Scan for the cell matching the given text and deliver its [X, Y] coordinate at center. 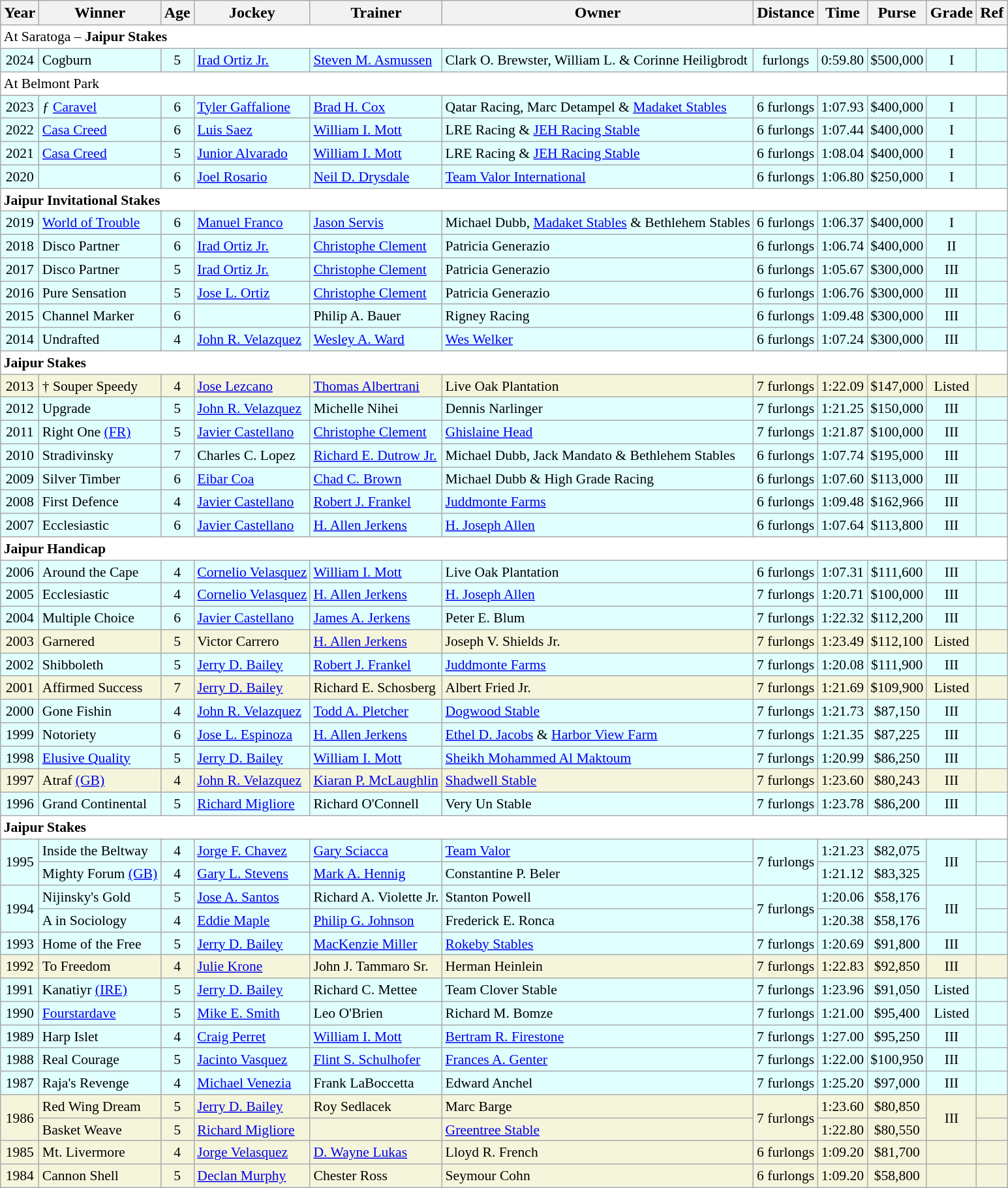
Red Wing Dream [100, 1106]
Elusive Quality [100, 757]
0:59.80 [843, 60]
Team Valor [598, 851]
2005 [20, 595]
1:06.74 [843, 246]
1998 [20, 757]
Inside the Beltway [100, 851]
Richard E. Schosberg [376, 688]
Edward Anchel [598, 1083]
James A. Jerkens [376, 618]
1:23.96 [843, 990]
$83,325 [896, 874]
2017 [20, 269]
Seymour Cohn [598, 1176]
Joel Rosario [252, 177]
Fourstardave [100, 1013]
Stradivinsky [100, 455]
Affirmed Success [100, 688]
$111,600 [896, 571]
Herman Heinlein [598, 967]
Victor Carrero [252, 641]
Ghislaine Head [598, 432]
1:22.00 [843, 1059]
Junior Alvarado [252, 153]
2006 [20, 571]
Purse [896, 13]
$113,000 [896, 479]
1990 [20, 1013]
1:21.23 [843, 851]
Flint S. Schulhofer [376, 1059]
Basket Weave [100, 1129]
John J. Tammaro Sr. [376, 967]
Luis Saez [252, 130]
Jorge Velasquez [252, 1153]
Distance [786, 13]
ƒ Caravel [100, 107]
Jaipur Handicap [504, 549]
2018 [20, 246]
First Defence [100, 502]
furlongs [786, 60]
Home of the Free [100, 943]
Rigney Racing [598, 316]
Channel Marker [100, 316]
1:20.38 [843, 921]
Constantine P. Beler [598, 874]
$95,250 [896, 1037]
1:20.99 [843, 757]
Qatar Racing, Marc Detampel & Madaket Stables [598, 107]
1:07.60 [843, 479]
Thomas Albertrani [376, 386]
2002 [20, 665]
2020 [20, 177]
Julie Krone [252, 967]
Owner [598, 13]
1:22.32 [843, 618]
Multiple Choice [100, 618]
Very Un Stable [598, 804]
Raja's Revenge [100, 1083]
2001 [20, 688]
Manuel Franco [252, 223]
II [951, 246]
Shibboleth [100, 665]
1995 [20, 862]
2013 [20, 386]
Undrafted [100, 339]
$86,250 [896, 757]
$150,000 [896, 409]
2008 [20, 502]
MacKenzie Miller [376, 943]
1:06.37 [843, 223]
2023 [20, 107]
$195,000 [896, 455]
$147,000 [896, 386]
Trainer [376, 13]
Rokeby Stables [598, 943]
Jason Servis [376, 223]
1:20.08 [843, 665]
Michael Dubb & High Grade Racing [598, 479]
Dennis Narlinger [598, 409]
Jaipur Invitational Stakes [504, 200]
Gary L. Stevens [252, 874]
Cannon Shell [100, 1176]
2024 [20, 60]
Harp Islet [100, 1037]
Todd A. Pletcher [376, 711]
1985 [20, 1153]
Jacinto Vasquez [252, 1059]
Team Clover Stable [598, 990]
1:21.25 [843, 409]
$111,900 [896, 665]
Philip A. Bauer [376, 316]
$162,966 [896, 502]
Frederick E. Ronca [598, 921]
Jockey [252, 13]
At Belmont Park [504, 84]
Eddie Maple [252, 921]
Atraf (GB) [100, 781]
1989 [20, 1037]
$86,200 [896, 804]
Kiaran P. McLaughlin [376, 781]
Richard E. Dutrow Jr. [376, 455]
$58,800 [896, 1176]
$91,050 [896, 990]
Notoriety [100, 735]
$87,150 [896, 711]
1:20.06 [843, 897]
Ref [992, 13]
2011 [20, 432]
Kanatiyr (IRE) [100, 990]
Eibar Coa [252, 479]
Peter E. Blum [598, 618]
$500,000 [896, 60]
Lloyd R. French [598, 1153]
Shadwell Stable [598, 781]
1:21.69 [843, 688]
Tyler Gaffalione [252, 107]
1997 [20, 781]
2004 [20, 618]
Jose Lezcano [252, 386]
Wes Welker [598, 339]
2010 [20, 455]
2019 [20, 223]
Neil D. Drysdale [376, 177]
Mt. Livermore [100, 1153]
Sheikh Mohammed Al Maktoum [598, 757]
1:27.00 [843, 1037]
Michael Venezia [252, 1083]
2012 [20, 409]
Steven M. Asmussen [376, 60]
$80,850 [896, 1106]
$95,400 [896, 1013]
2003 [20, 641]
$80,243 [896, 781]
$112,100 [896, 641]
1:06.80 [843, 177]
$97,000 [896, 1083]
1:07.64 [843, 525]
Dogwood Stable [598, 711]
1986 [20, 1118]
Philip G. Johnson [376, 921]
Upgrade [100, 409]
Grand Continental [100, 804]
Joseph V. Shields Jr. [598, 641]
Roy Sedlacek [376, 1106]
1993 [20, 943]
World of Trouble [100, 223]
1987 [20, 1083]
$87,225 [896, 735]
1:07.44 [843, 130]
A in Sociology [100, 921]
Richard C. Mettee [376, 990]
Real Courage [100, 1059]
$81,700 [896, 1153]
1:23.78 [843, 804]
Greentree Stable [598, 1129]
1:07.24 [843, 339]
Charles C. Lopez [252, 455]
1:21.12 [843, 874]
Team Valor International [598, 177]
2007 [20, 525]
Age [177, 13]
1:21.35 [843, 735]
2014 [20, 339]
$80,550 [896, 1129]
2009 [20, 479]
1991 [20, 990]
Around the Cape [100, 571]
1:05.67 [843, 269]
1984 [20, 1176]
1:21.73 [843, 711]
1992 [20, 967]
Right One (FR) [100, 432]
Michael Dubb, Madaket Stables & Bethlehem Stables [598, 223]
Frances A. Genter [598, 1059]
1:20.71 [843, 595]
Jorge F. Chavez [252, 851]
Mighty Forum (GB) [100, 874]
1:21.00 [843, 1013]
2016 [20, 293]
1:22.09 [843, 386]
2000 [20, 711]
Gary Sciacca [376, 851]
Grade [951, 13]
Cogburn [100, 60]
Chad C. Brown [376, 479]
Bertram R. Firestone [598, 1037]
2022 [20, 130]
Declan Murphy [252, 1176]
Mike E. Smith [252, 1013]
Nijinsky's Gold [100, 897]
1:07.93 [843, 107]
2021 [20, 153]
Mark A. Hennig [376, 874]
To Freedom [100, 967]
$112,200 [896, 618]
1:07.31 [843, 571]
1:20.69 [843, 943]
Craig Perret [252, 1037]
Stanton Powell [598, 897]
1:21.87 [843, 432]
Richard O'Connell [376, 804]
Michelle Nihei [376, 409]
1:06.76 [843, 293]
Silver Timber [100, 479]
Chester Ross [376, 1176]
Richard M. Bomze [598, 1013]
Ethel D. Jacobs & Harbor View Farm [598, 735]
Brad H. Cox [376, 107]
$82,075 [896, 851]
Year [20, 13]
1:25.20 [843, 1083]
Clark O. Brewster, William L. & Corinne Heiligbrodt [598, 60]
Pure Sensation [100, 293]
Garnered [100, 641]
Jose L. Espinoza [252, 735]
1996 [20, 804]
Time [843, 13]
Richard A. Violette Jr. [376, 897]
Albert Fried Jr. [598, 688]
1:23.49 [843, 641]
1:08.04 [843, 153]
$250,000 [896, 177]
1994 [20, 908]
Frank LaBoccetta [376, 1083]
$91,800 [896, 943]
† Souper Speedy [100, 386]
$92,850 [896, 967]
Jose L. Ortiz [252, 293]
$100,950 [896, 1059]
Winner [100, 13]
1:22.80 [843, 1129]
$109,900 [896, 688]
1:22.83 [843, 967]
1988 [20, 1059]
Marc Barge [598, 1106]
D. Wayne Lukas [376, 1153]
At Saratoga – Jaipur Stakes [504, 37]
$113,800 [896, 525]
Gone Fishin [100, 711]
Wesley A. Ward [376, 339]
1:07.74 [843, 455]
Michael Dubb, Jack Mandato & Bethlehem Stables [598, 455]
Leo O'Brien [376, 1013]
2015 [20, 316]
Jose A. Santos [252, 897]
1999 [20, 735]
